Pinpoint the cell where the given text exists, returning its (x, y) midpoint coordinate. 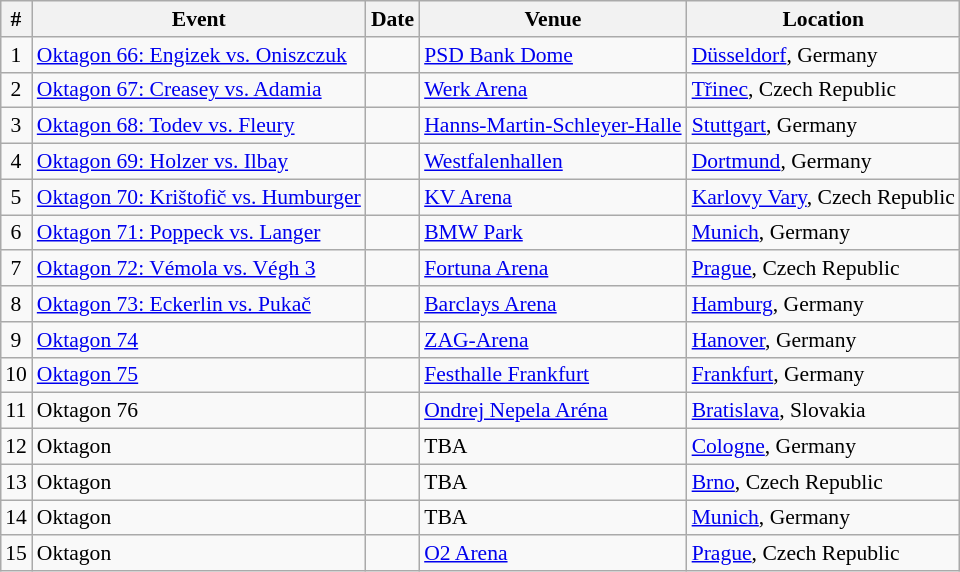
Oktagon 70: Krištofič vs. Humburger (199, 197)
Karlovy Vary, Czech Republic (824, 197)
Oktagon 71: Poppeck vs. Langer (199, 233)
Hanns-Martin-Schleyer-Halle (552, 126)
Oktagon 76 (199, 411)
Stuttgart, Germany (824, 126)
Event (199, 19)
Bratislava, Slovakia (824, 411)
10 (16, 375)
2 (16, 90)
Westfalenhallen (552, 162)
4 (16, 162)
3 (16, 126)
Oktagon 69: Holzer vs. Ilbay (199, 162)
BMW Park (552, 233)
Cologne, Germany (824, 447)
Hanover, Germany (824, 340)
Oktagon 66: Engizek vs. Oniszczuk (199, 55)
KV Arena (552, 197)
13 (16, 482)
Date (392, 19)
Oktagon 75 (199, 375)
Třinec, Czech Republic (824, 90)
9 (16, 340)
Oktagon 72: Vémola vs. Végh 3 (199, 269)
Brno, Czech Republic (824, 482)
12 (16, 447)
1 (16, 55)
Festhalle Frankfurt (552, 375)
Dortmund, Germany (824, 162)
15 (16, 554)
Location (824, 19)
11 (16, 411)
Barclays Arena (552, 304)
14 (16, 518)
8 (16, 304)
7 (16, 269)
Oktagon 68: Todev vs. Fleury (199, 126)
Frankfurt, Germany (824, 375)
Düsseldorf, Germany (824, 55)
Ondrej Nepela Aréna (552, 411)
# (16, 19)
Werk Arena (552, 90)
Oktagon 74 (199, 340)
Venue (552, 19)
Fortuna Arena (552, 269)
ZAG-Arena (552, 340)
O2 Arena (552, 554)
Hamburg, Germany (824, 304)
5 (16, 197)
Oktagon 67: Creasey vs. Adamia (199, 90)
6 (16, 233)
PSD Bank Dome (552, 55)
Oktagon 73: Eckerlin vs. Pukač (199, 304)
